Capture the cell that displays the provided text and extract its [X, Y] central coordinate. 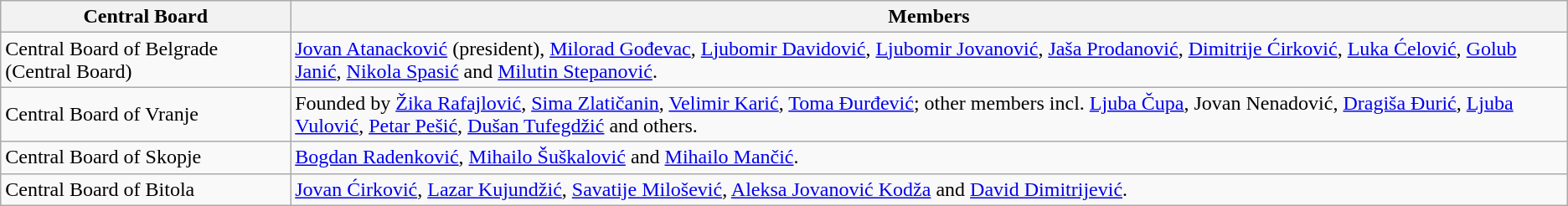
Central Board [146, 17]
Members [930, 17]
Central Board of Vranje [146, 114]
Central Board of Skopje [146, 157]
Central Board of Belgrade (Central Board) [146, 60]
Central Board of Bitola [146, 189]
Bogdan Radenković, Mihailo Šuškalović and Mihailo Mančić. [930, 157]
Jovan Ćirković, Lazar Kujundžić, Savatije Milošević, Aleksa Jovanović Kodža and David Dimitrijević. [930, 189]
